Pinpoint the cell where the given text exists, returning its (x, y) midpoint coordinate. 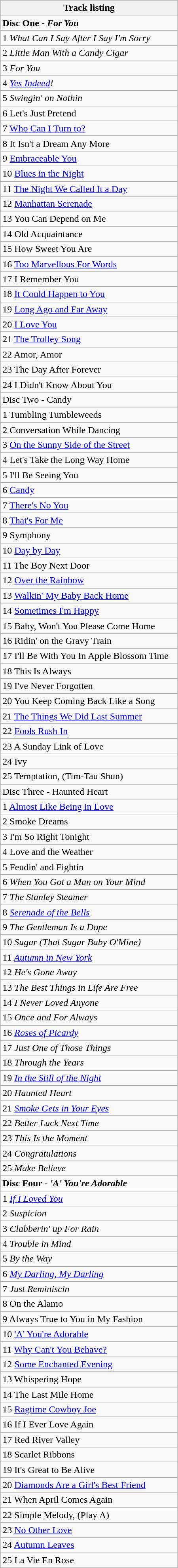
8 That's For Me (89, 520)
9 Embraceable You (89, 158)
5 Feudin' and Fightin (89, 867)
17 I'll Be With You In Apple Blossom Time (89, 656)
24 I Didn't Know About You (89, 384)
6 Let's Just Pretend (89, 113)
1 If I Loved You (89, 1199)
8 Serenade of the Bells (89, 912)
17 Just One of Those Things (89, 1048)
8 On the Alamo (89, 1304)
24 Ivy (89, 761)
18 Scarlet Ribbons (89, 1455)
22 Better Luck Next Time (89, 1123)
19 It's Great to Be Alive (89, 1470)
20 You Keep Coming Back Like a Song (89, 701)
13 Walkin' My Baby Back Home (89, 596)
23 This Is the Moment (89, 1138)
19 Long Ago and Far Away (89, 309)
23 No Other Love (89, 1530)
1 Tumbling Tumbleweeds (89, 415)
14 The Last Mile Home (89, 1394)
7 Just Reminiscin (89, 1289)
15 Once and For Always (89, 1018)
14 Sometimes I'm Happy (89, 611)
10 Blues in the Night (89, 173)
24 Autumn Leaves (89, 1545)
7 The Stanley Steamer (89, 897)
4 Love and the Weather (89, 852)
9 Always True to You in My Fashion (89, 1319)
Disc One - For You (89, 23)
15 Baby, Won't You Please Come Home (89, 626)
16 If I Ever Love Again (89, 1425)
21 When April Comes Again (89, 1500)
18 It Could Happen to You (89, 294)
25 Temptation, (Tim-Tau Shun) (89, 776)
2 Smoke Dreams (89, 822)
17 Red River Valley (89, 1440)
10 Day by Day (89, 550)
15 Ragtime Cowboy Joe (89, 1410)
17 I Remember You (89, 279)
3 I'm So Right Tonight (89, 837)
Disc Three - Haunted Heart (89, 792)
25 Make Believe (89, 1168)
10 Sugar (That Sugar Baby O'Mine) (89, 942)
5 Swingin' on Nothin (89, 98)
19 In the Still of the Night (89, 1078)
11 The Boy Next Door (89, 565)
7 Who Can I Turn to? (89, 128)
3 Clabberin' up For Rain (89, 1229)
24 Congratulations (89, 1153)
5 By the Way (89, 1259)
11 The Night We Called It a Day (89, 189)
1 Almost Like Being in Love (89, 807)
18 This Is Always (89, 671)
9 The Gentleman Is a Dope (89, 927)
4 Trouble in Mind (89, 1244)
20 Diamonds Are a Girl's Best Friend (89, 1485)
11 Why Can't You Behave? (89, 1349)
21 The Trolley Song (89, 339)
Track listing (89, 8)
15 How Sweet You Are (89, 249)
21 Smoke Gets in Your Eyes (89, 1108)
16 Too Marvellous For Words (89, 264)
12 Manhattan Serenade (89, 204)
5 I'll Be Seeing You (89, 475)
22 Simple Melody, (Play A) (89, 1515)
19 I've Never Forgotten (89, 686)
12 Some Enchanted Evening (89, 1364)
Disc Two - Candy (89, 400)
2 Suspicion (89, 1214)
Disc Four - 'A' You're Adorable (89, 1184)
13 The Best Things in Life Are Free (89, 988)
21 The Things We Did Last Summer (89, 716)
11 Autumn in New York (89, 957)
18 Through the Years (89, 1063)
6 When You Got a Man on Your Mind (89, 882)
6 My Darling, My Darling (89, 1274)
6 Candy (89, 490)
4 Let's Take the Long Way Home (89, 460)
1 What Can I Say After I Say I'm Sorry (89, 38)
4 Yes Indeed! (89, 83)
14 I Never Loved Anyone (89, 1003)
12 He's Gone Away (89, 972)
10 'A' You're Adorable (89, 1334)
20 Haunted Heart (89, 1093)
8 It Isn't a Dream Any More (89, 143)
16 Roses of Picardy (89, 1033)
14 Old Acquaintance (89, 234)
2 Conversation While Dancing (89, 430)
20 I Love You (89, 324)
12 Over the Rainbow (89, 580)
23 A Sunday Link of Love (89, 746)
3 For You (89, 68)
23 The Day After Forever (89, 369)
7 There's No You (89, 505)
3 On the Sunny Side of the Street (89, 445)
13 Whispering Hope (89, 1379)
16 Ridin' on the Gravy Train (89, 641)
22 Fools Rush In (89, 731)
22 Amor, Amor (89, 354)
13 You Can Depend on Me (89, 219)
9 Symphony (89, 535)
25 La Vie En Rose (89, 1560)
2 Little Man With a Candy Cigar (89, 53)
